Return [X, Y] of the center of cell containing provided text 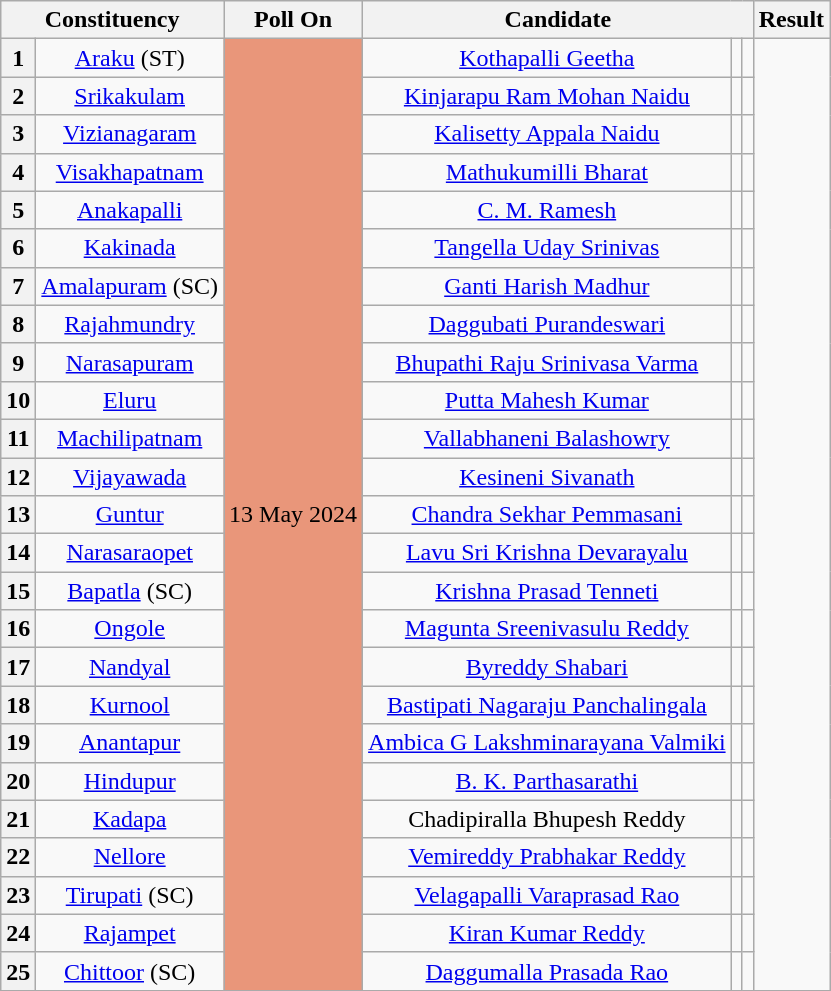
Anakapalli [130, 210]
Rajampet [130, 933]
Vizianagaram [130, 134]
Vijayawada [130, 477]
15 [18, 591]
Nellore [130, 857]
Constituency [112, 20]
Ganti Harish Madhur [548, 286]
10 [18, 400]
Byreddy Shabari [548, 667]
Magunta Sreenivasulu Reddy [548, 629]
22 [18, 857]
Araku (ST) [130, 58]
Narasaraopet [130, 553]
3 [18, 134]
Vemireddy Prabhakar Reddy [548, 857]
Visakhapatnam [130, 172]
Chandra Sekhar Pemmasani [548, 515]
Result [791, 20]
Lavu Sri Krishna Devarayalu [548, 553]
Bapatla (SC) [130, 591]
17 [18, 667]
5 [18, 210]
Bastipati Nagaraju Panchalingala [548, 705]
Nandyal [130, 667]
20 [18, 781]
Tangella Uday Srinivas [548, 248]
Mathukumilli Bharat [548, 172]
Amalapuram (SC) [130, 286]
24 [18, 933]
8 [18, 324]
Kakinada [130, 248]
Rajahmundry [130, 324]
Chadipiralla Bhupesh Reddy [548, 819]
11 [18, 438]
Kalisetty Appala Naidu [548, 134]
Ongole [130, 629]
Machilipatnam [130, 438]
19 [18, 743]
Daggubati Purandeswari [548, 324]
B. K. Parthasarathi [548, 781]
Kadapa [130, 819]
21 [18, 819]
7 [18, 286]
Kesineni Sivanath [548, 477]
1 [18, 58]
12 [18, 477]
Srikakulam [130, 96]
Kinjarapu Ram Mohan Naidu [548, 96]
Vallabhaneni Balashowry [548, 438]
Velagapalli Varaprasad Rao [548, 895]
Daggumalla Prasada Rao [548, 971]
18 [18, 705]
Kothapalli Geetha [548, 58]
Kurnool [130, 705]
Tirupati (SC) [130, 895]
Putta Mahesh Kumar [548, 400]
Bhupathi Raju Srinivasa Varma [548, 362]
16 [18, 629]
Guntur [130, 515]
25 [18, 971]
14 [18, 553]
Ambica G Lakshminarayana Valmiki [548, 743]
Narasapuram [130, 362]
9 [18, 362]
Candidate [558, 20]
13 [18, 515]
23 [18, 895]
4 [18, 172]
13 May 2024 [294, 515]
Hindupur [130, 781]
Chittoor (SC) [130, 971]
Poll On [294, 20]
Kiran Kumar Reddy [548, 933]
Eluru [130, 400]
Krishna Prasad Tenneti [548, 591]
6 [18, 248]
Anantapur [130, 743]
C. M. Ramesh [548, 210]
2 [18, 96]
